Capture the cell that displays the provided text and extract its (x, y) central coordinate. 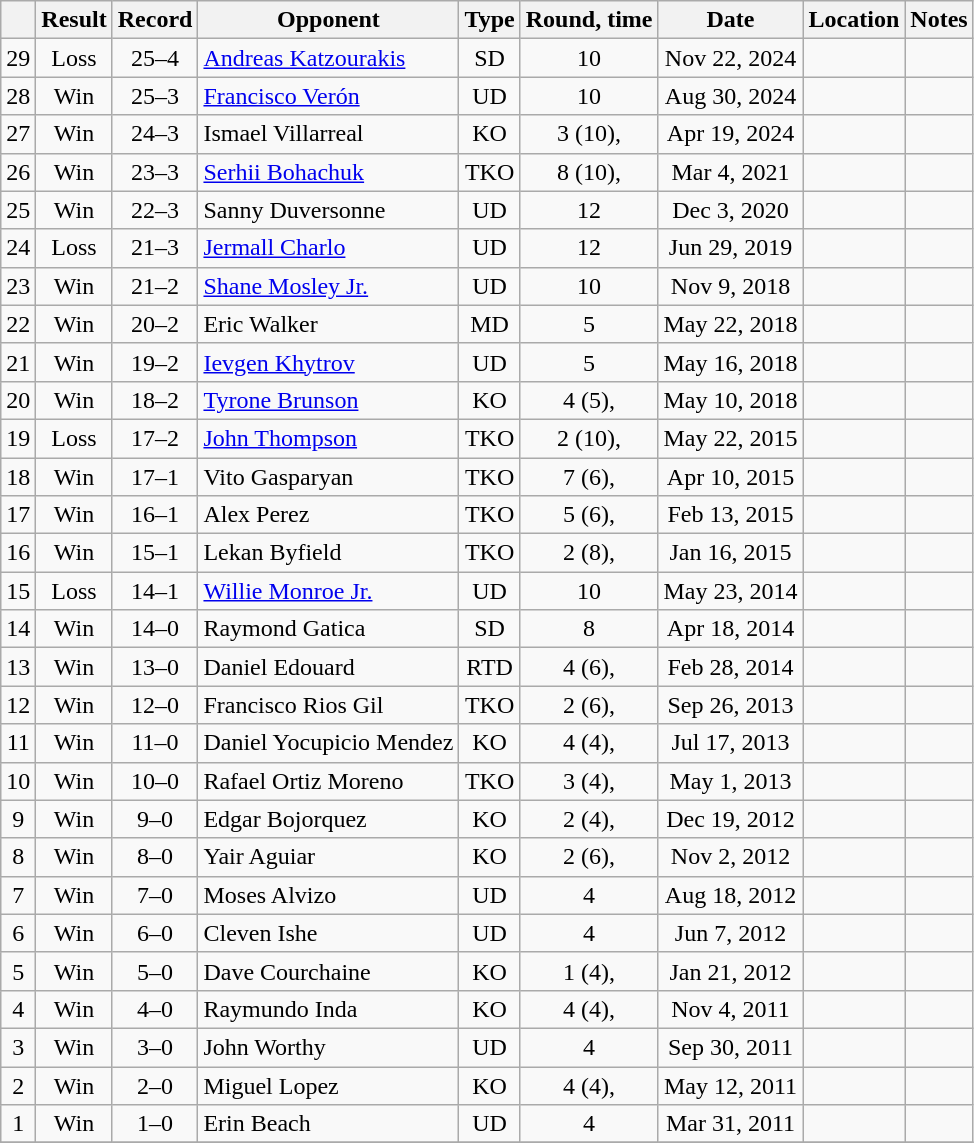
Daniel Edouard (328, 667)
Apr 19, 2024 (730, 134)
Record (155, 20)
Aug 18, 2012 (730, 895)
17–2 (155, 438)
Location (854, 20)
25 (18, 210)
Eric Walker (328, 324)
May 10, 2018 (730, 400)
Ievgen Khytrov (328, 362)
MD (490, 324)
24–3 (155, 134)
Francisco Rios Gil (328, 705)
26 (18, 172)
3 (4), (589, 781)
13–0 (155, 667)
Dave Courchaine (328, 971)
4–0 (155, 1009)
14–1 (155, 591)
May 22, 2018 (730, 324)
May 1, 2013 (730, 781)
7–0 (155, 895)
Lekan Byfield (328, 553)
2 (4), (589, 819)
5–0 (155, 971)
3 (18, 1047)
12–0 (155, 705)
25–3 (155, 96)
2 (18, 1085)
16–1 (155, 515)
Sep 30, 2011 (730, 1047)
6 (18, 933)
27 (18, 134)
Round, time (589, 20)
John Worthy (328, 1047)
9–0 (155, 819)
20–2 (155, 324)
21–3 (155, 248)
9 (18, 819)
RTD (490, 667)
1–0 (155, 1124)
4 (5), (589, 400)
Raymundo Inda (328, 1009)
2 (10), (589, 438)
Nov 22, 2024 (730, 58)
15–1 (155, 553)
Alex Perez (328, 515)
Mar 31, 2011 (730, 1124)
Date (730, 20)
Nov 9, 2018 (730, 286)
May 12, 2011 (730, 1085)
1 (18, 1124)
24 (18, 248)
16 (18, 553)
Feb 13, 2015 (730, 515)
Erin Beach (328, 1124)
Aug 30, 2024 (730, 96)
21 (18, 362)
Andreas Katzourakis (328, 58)
Tyrone Brunson (328, 400)
Feb 28, 2014 (730, 667)
May 22, 2015 (730, 438)
Nov 2, 2012 (730, 857)
Apr 10, 2015 (730, 477)
29 (18, 58)
3 (10), (589, 134)
19–2 (155, 362)
10–0 (155, 781)
28 (18, 96)
7 (6), (589, 477)
Cleven Ishe (328, 933)
Jun 29, 2019 (730, 248)
13 (18, 667)
17 (18, 515)
2 (8), (589, 553)
Jul 17, 2013 (730, 743)
Mar 4, 2021 (730, 172)
Jan 16, 2015 (730, 553)
7 (18, 895)
Type (490, 20)
20 (18, 400)
Apr 18, 2014 (730, 629)
Vito Gasparyan (328, 477)
Result (74, 20)
2–0 (155, 1085)
Dec 19, 2012 (730, 819)
18–2 (155, 400)
23 (18, 286)
Jun 7, 2012 (730, 933)
21–2 (155, 286)
19 (18, 438)
8–0 (155, 857)
14–0 (155, 629)
Daniel Yocupicio Mendez (328, 743)
Nov 4, 2011 (730, 1009)
15 (18, 591)
6–0 (155, 933)
8 (10), (589, 172)
Rafael Ortiz Moreno (328, 781)
22–3 (155, 210)
Opponent (328, 20)
17–1 (155, 477)
5 (6), (589, 515)
11 (18, 743)
Sep 26, 2013 (730, 705)
Jermall Charlo (328, 248)
May 16, 2018 (730, 362)
Dec 3, 2020 (730, 210)
Moses Alvizo (328, 895)
3–0 (155, 1047)
Raymond Gatica (328, 629)
Notes (939, 20)
Sanny Duversonne (328, 210)
18 (18, 477)
Willie Monroe Jr. (328, 591)
25–4 (155, 58)
John Thompson (328, 438)
23–3 (155, 172)
Ismael Villarreal (328, 134)
Yair Aguiar (328, 857)
Edgar Bojorquez (328, 819)
4 (6), (589, 667)
14 (18, 629)
1 (4), (589, 971)
11–0 (155, 743)
22 (18, 324)
Serhii Bohachuk (328, 172)
Shane Mosley Jr. (328, 286)
May 23, 2014 (730, 591)
Jan 21, 2012 (730, 971)
Francisco Verón (328, 96)
Miguel Lopez (328, 1085)
